Scan for the cell matching the given text and deliver its (X, Y) coordinate at center. 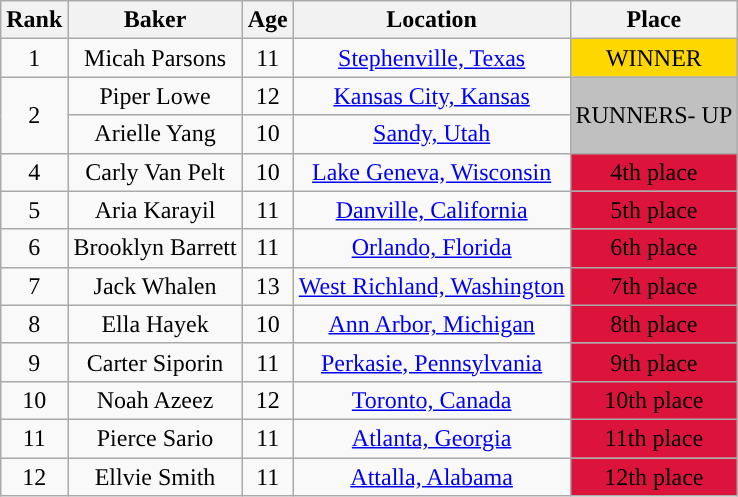
Kansas City, Kansas (432, 96)
Piper Lowe (155, 96)
Micah Parsons (155, 58)
1 (34, 58)
12th place (654, 477)
Ellvie Smith (155, 477)
5th place (654, 210)
8 (34, 324)
Toronto, Canada (432, 400)
Brooklyn Barrett (155, 248)
West Richland, Washington (432, 286)
Rank (34, 20)
Sandy, Utah (432, 134)
9 (34, 362)
Orlando, Florida (432, 248)
11th place (654, 438)
5 (34, 210)
8th place (654, 324)
Perkasie, Pennsylvania (432, 362)
Ann Arbor, Michigan (432, 324)
Ella Hayek (155, 324)
Baker (155, 20)
Carter Siporin (155, 362)
Jack Whalen (155, 286)
13 (268, 286)
6 (34, 248)
7 (34, 286)
Lake Geneva, Wisconsin (432, 172)
Carly Van Pelt (155, 172)
Place (654, 20)
2 (34, 115)
Age (268, 20)
4th place (654, 172)
WINNER (654, 58)
Location (432, 20)
Danville, California (432, 210)
4 (34, 172)
Arielle Yang (155, 134)
Pierce Sario (155, 438)
Noah Azeez (155, 400)
10th place (654, 400)
7th place (654, 286)
Stephenville, Texas (432, 58)
RUNNERS- UP (654, 115)
Attalla, Alabama (432, 477)
9th place (654, 362)
Atlanta, Georgia (432, 438)
6th place (654, 248)
Aria Karayil (155, 210)
